Search for the cell housing the specified text and yield its (X, Y) center coordinate. 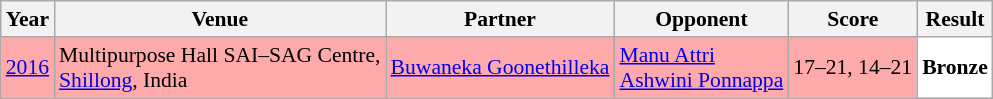
Opponent (701, 19)
Result (955, 19)
Year (28, 19)
Venue (220, 19)
Multipurpose Hall SAI–SAG Centre,Shillong, India (220, 68)
2016 (28, 68)
Buwaneka Goonethilleka (500, 68)
Partner (500, 19)
Manu Attri Ashwini Ponnappa (701, 68)
Score (852, 19)
Bronze (955, 68)
17–21, 14–21 (852, 68)
